Find where the given text appears and provide that cell's center as (x, y) coordinate. 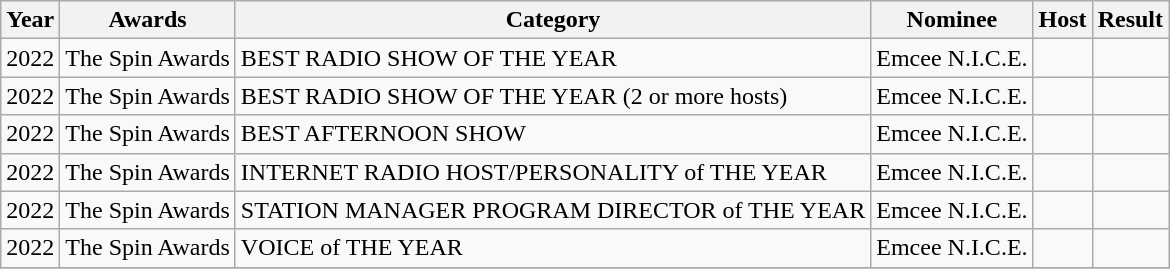
INTERNET RADIO HOST/PERSONALITY of THE YEAR (552, 172)
Awards (148, 20)
STATION MANAGER PROGRAM DIRECTOR of THE YEAR (552, 210)
Category (552, 20)
BEST AFTERNOON SHOW (552, 134)
Year (30, 20)
Nominee (952, 20)
Result (1130, 20)
Host (1062, 20)
BEST RADIO SHOW OF THE YEAR (552, 58)
BEST RADIO SHOW OF THE YEAR (2 or more hosts) (552, 96)
VOICE of THE YEAR (552, 248)
